Search for the cell housing the specified text and yield its (x, y) center coordinate. 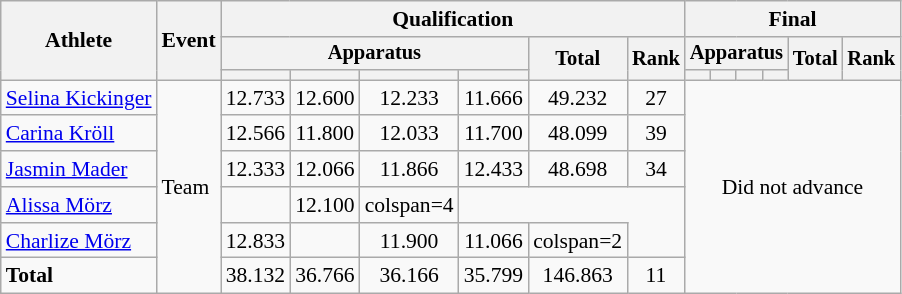
12.566 (256, 134)
12.233 (410, 98)
12.433 (494, 169)
12.333 (256, 169)
12.600 (324, 98)
39 (656, 134)
12.733 (256, 98)
Event (189, 40)
11.666 (494, 98)
49.232 (578, 98)
12.100 (324, 205)
12.066 (324, 169)
Did not advance (792, 187)
Final (792, 19)
Jasmin Mader (79, 169)
36.166 (410, 276)
38.132 (256, 276)
48.698 (578, 169)
Team (189, 187)
12.033 (410, 134)
colspan=4 (410, 205)
Carina Kröll (79, 134)
11.066 (494, 241)
Qualification (453, 19)
colspan=2 (578, 241)
Alissa Mörz (79, 205)
36.766 (324, 276)
11 (656, 276)
35.799 (494, 276)
Selina Kickinger (79, 98)
27 (656, 98)
11.800 (324, 134)
34 (656, 169)
11.900 (410, 241)
11.700 (494, 134)
12.833 (256, 241)
146.863 (578, 276)
48.099 (578, 134)
11.866 (410, 169)
Charlize Mörz (79, 241)
Athlete (79, 40)
